Find where the given text appears and provide that cell's center as [X, Y] coordinate. 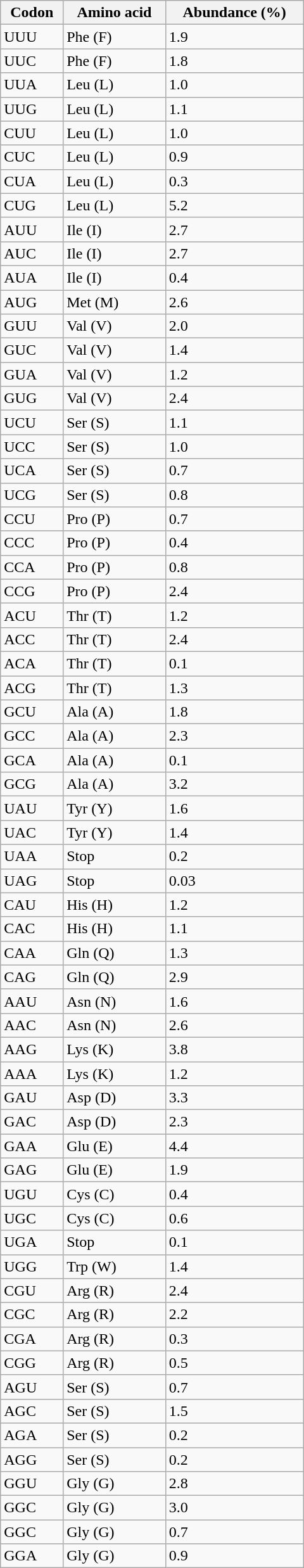
AAA [32, 1074]
AUC [32, 253]
3.2 [234, 784]
UAA [32, 857]
UGU [32, 1194]
UUA [32, 85]
3.8 [234, 1049]
Met (M) [114, 302]
GAU [32, 1098]
AAG [32, 1049]
4.4 [234, 1146]
CGA [32, 1339]
GGA [32, 1556]
CUG [32, 205]
0.03 [234, 881]
3.0 [234, 1508]
AUG [32, 302]
CCG [32, 591]
CUA [32, 181]
AGA [32, 1435]
UAC [32, 832]
2.9 [234, 977]
Amino acid [114, 13]
CCU [32, 519]
Codon [32, 13]
AGC [32, 1411]
GCC [32, 736]
UCC [32, 447]
UGG [32, 1266]
UUG [32, 109]
GCG [32, 784]
GUA [32, 374]
UCU [32, 423]
CUC [32, 157]
AAU [32, 1001]
CAU [32, 905]
CGG [32, 1363]
CAC [32, 929]
UAG [32, 881]
0.5 [234, 1363]
GAC [32, 1122]
3.3 [234, 1098]
GGU [32, 1484]
CAG [32, 977]
UCA [32, 471]
ACU [32, 615]
CCA [32, 567]
UCG [32, 495]
CAA [32, 953]
UGC [32, 1218]
ACG [32, 687]
AGU [32, 1387]
UGA [32, 1242]
GAA [32, 1146]
ACA [32, 663]
CUU [32, 133]
0.6 [234, 1218]
AAC [32, 1025]
GUG [32, 398]
AGG [32, 1459]
Trp (W) [114, 1266]
GCA [32, 760]
CGU [32, 1291]
AUU [32, 229]
2.2 [234, 1315]
5.2 [234, 205]
GUU [32, 326]
GCU [32, 712]
UUC [32, 61]
Abundance (%) [234, 13]
UAU [32, 808]
2.0 [234, 326]
GUC [32, 350]
CCC [32, 543]
AUA [32, 277]
GAG [32, 1170]
CGC [32, 1315]
1.5 [234, 1411]
2.8 [234, 1484]
ACC [32, 639]
UUU [32, 37]
